Detect which cell encompasses the target text, then output its (x, y) center coordinate. 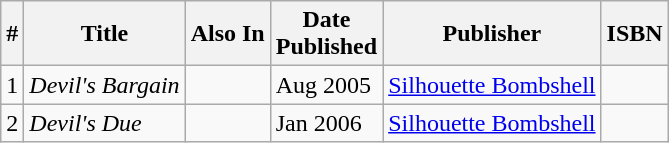
Title (104, 34)
DatePublished (326, 34)
# (12, 34)
Devil's Bargain (104, 85)
Publisher (492, 34)
ISBN (634, 34)
1 (12, 85)
Also In (228, 34)
Devil's Due (104, 123)
2 (12, 123)
Jan 2006 (326, 123)
Aug 2005 (326, 85)
